Scan for the cell matching the given text and deliver its (X, Y) coordinate at center. 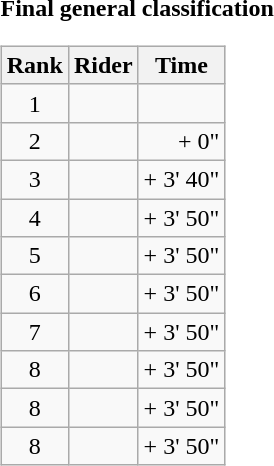
3 (34, 179)
7 (34, 332)
6 (34, 294)
+ 3' 40" (182, 179)
1 (34, 103)
+ 0" (182, 141)
Rank (34, 65)
Rider (103, 65)
Time (182, 65)
5 (34, 256)
2 (34, 141)
4 (34, 217)
